For the text-containing cell, return its midpoint in [X, Y] coordinate format. 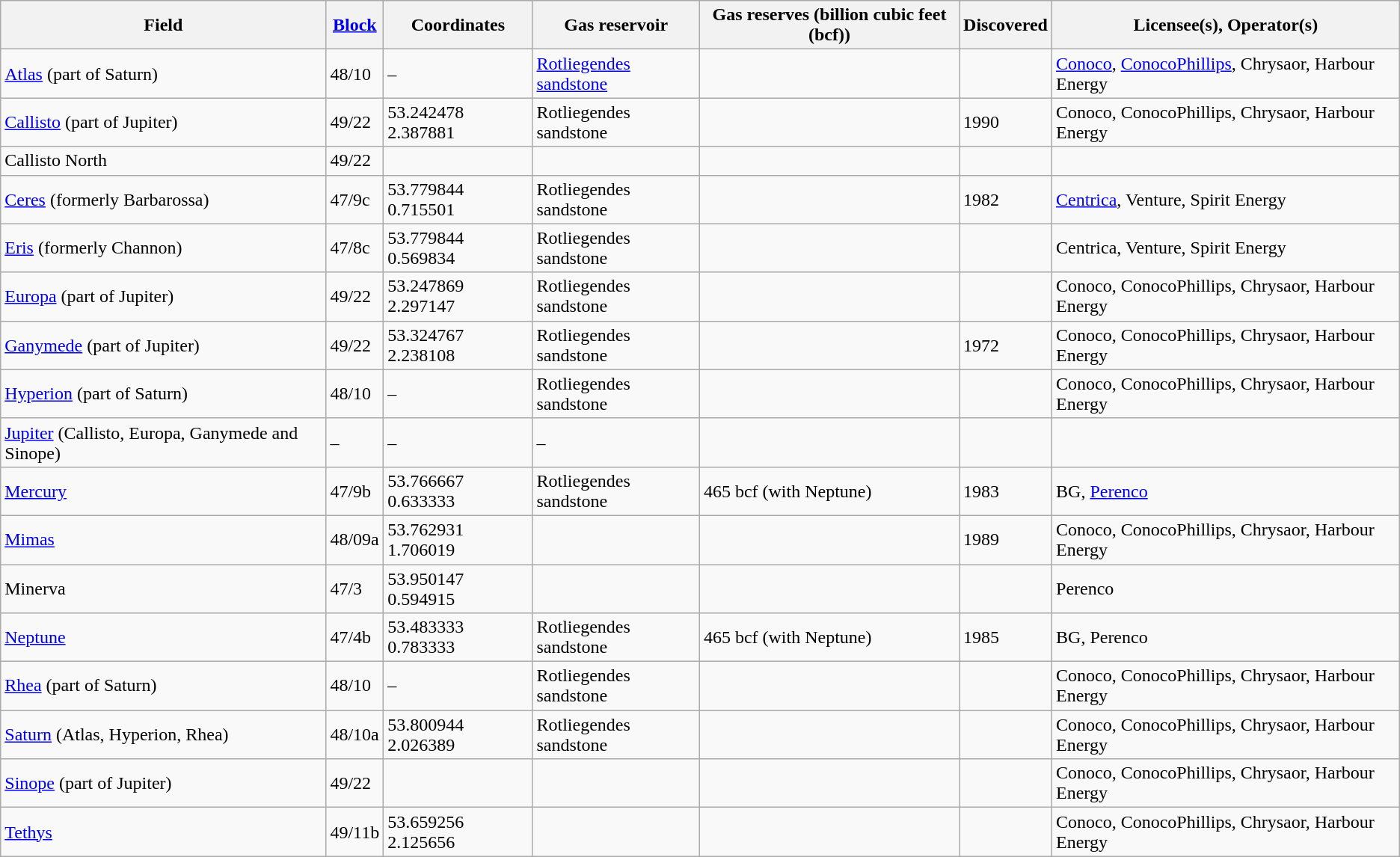
Sinope (part of Jupiter) [163, 784]
Minerva [163, 588]
53.766667 0.633333 [458, 491]
Field [163, 25]
53.762931 1.706019 [458, 540]
1982 [1006, 199]
47/3 [354, 588]
Callisto (part of Jupiter) [163, 123]
Tethys [163, 832]
53.779844 0.715501 [458, 199]
Discovered [1006, 25]
Jupiter (Callisto, Europa, Ganymede and Sinope) [163, 443]
47/4b [354, 637]
53.242478 2.387881 [458, 123]
Neptune [163, 637]
Callisto North [163, 161]
47/8c [354, 248]
1990 [1006, 123]
53.483333 0.783333 [458, 637]
53.324767 2.238108 [458, 345]
Block [354, 25]
1985 [1006, 637]
53.800944 2.026389 [458, 734]
Mercury [163, 491]
1989 [1006, 540]
Atlas (part of Saturn) [163, 73]
Rhea (part of Saturn) [163, 686]
1972 [1006, 345]
Licensee(s), Operator(s) [1226, 25]
1983 [1006, 491]
48/10a [354, 734]
53.950147 0.594915 [458, 588]
Gas reservoir [616, 25]
Eris (formerly Channon) [163, 248]
Ceres (formerly Barbarossa) [163, 199]
53.247869 2.297147 [458, 296]
Mimas [163, 540]
Coordinates [458, 25]
53.779844 0.569834 [458, 248]
Europa (part of Jupiter) [163, 296]
49/11b [354, 832]
Ganymede (part of Jupiter) [163, 345]
Hyperion (part of Saturn) [163, 393]
Gas reserves (billion cubic feet (bcf)) [829, 25]
Saturn (Atlas, Hyperion, Rhea) [163, 734]
47/9c [354, 199]
53.659256 2.125656 [458, 832]
48/09a [354, 540]
47/9b [354, 491]
Perenco [1226, 588]
